Scan for the cell matching the given text and deliver its [x, y] coordinate at center. 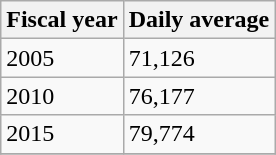
Fiscal year [62, 20]
2005 [62, 58]
2015 [62, 134]
79,774 [199, 134]
2010 [62, 96]
Daily average [199, 20]
76,177 [199, 96]
71,126 [199, 58]
